From the cell containing the given text, extract its center point as (X, Y) coordinate. 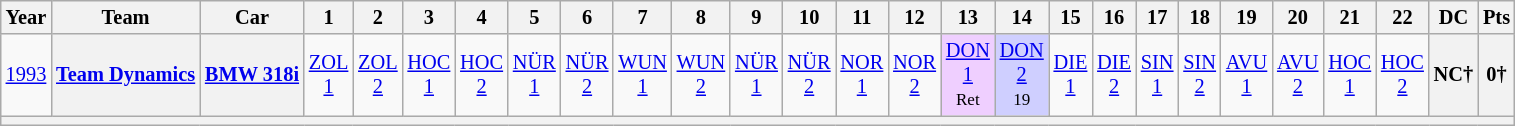
NC† (1454, 75)
9 (756, 17)
11 (862, 17)
18 (1200, 17)
5 (534, 17)
4 (482, 17)
1 (328, 17)
21 (1350, 17)
20 (1298, 17)
AVU2 (1298, 75)
Pts (1496, 17)
Team (126, 17)
8 (701, 17)
WUN1 (642, 75)
NOR2 (914, 75)
13 (968, 17)
7 (642, 17)
12 (914, 17)
0† (1496, 75)
DON1Ret (968, 75)
DC (1454, 17)
15 (1071, 17)
SIN2 (1200, 75)
AVU1 (1246, 75)
Team Dynamics (126, 75)
ZOL1 (328, 75)
14 (1022, 17)
16 (1114, 17)
Year (26, 17)
17 (1158, 17)
NOR1 (862, 75)
22 (1402, 17)
Car (252, 17)
DON219 (1022, 75)
DIE2 (1114, 75)
10 (810, 17)
ZOL2 (378, 75)
BMW 318i (252, 75)
DIE1 (1071, 75)
2 (378, 17)
6 (588, 17)
SIN1 (1158, 75)
3 (430, 17)
1993 (26, 75)
19 (1246, 17)
WUN2 (701, 75)
